Find where the given text appears and provide that cell's center as [x, y] coordinate. 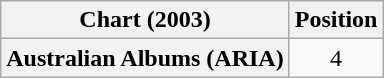
Australian Albums (ARIA) [145, 58]
Position [336, 20]
Chart (2003) [145, 20]
4 [336, 58]
